Return (x, y) of the center of cell containing provided text 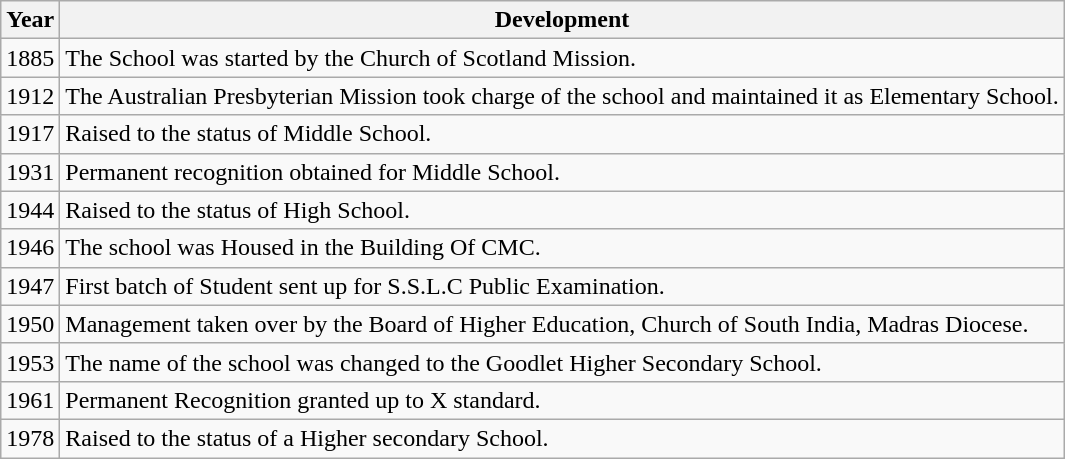
The name of the school was changed to the Goodlet Higher Secondary School. (562, 362)
1961 (30, 400)
1950 (30, 324)
1953 (30, 362)
Permanent recognition obtained for Middle School. (562, 172)
The School was started by the Church of Scotland Mission. (562, 58)
Raised to the status of Middle School. (562, 134)
1917 (30, 134)
1947 (30, 286)
The school was Housed in the Building Of CMC. (562, 248)
1912 (30, 96)
1944 (30, 210)
1978 (30, 438)
Raised to the status of High School. (562, 210)
1946 (30, 248)
The Australian Presbyterian Mission took charge of the school and maintained it as Elementary School. (562, 96)
Permanent Recognition granted up to X standard. (562, 400)
Year (30, 20)
Management taken over by the Board of Higher Education, Church of South India, Madras Diocese. (562, 324)
1885 (30, 58)
Raised to the status of a Higher secondary School. (562, 438)
Development (562, 20)
1931 (30, 172)
First batch of Student sent up for S.S.L.C Public Examination. (562, 286)
